Return the [X, Y] coordinate for the center point of the cell that contains the specified text.  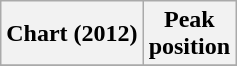
Peakposition [189, 34]
Chart (2012) [72, 34]
